Find where the given text appears and provide that cell's center as [X, Y] coordinate. 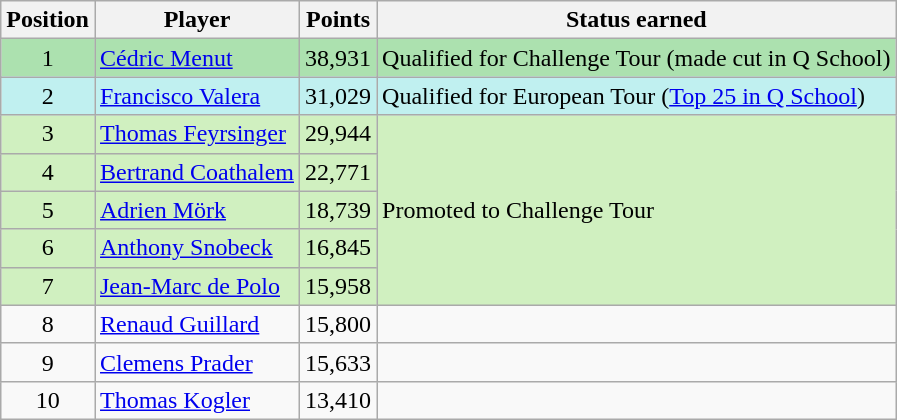
Thomas Feyrsinger [196, 134]
3 [48, 134]
Promoted to Challenge Tour [636, 210]
13,410 [338, 400]
15,800 [338, 324]
Player [196, 20]
Position [48, 20]
Status earned [636, 20]
15,958 [338, 286]
Anthony Snobeck [196, 248]
Qualified for Challenge Tour (made cut in Q School) [636, 58]
38,931 [338, 58]
15,633 [338, 362]
Adrien Mörk [196, 210]
Thomas Kogler [196, 400]
Clemens Prader [196, 362]
5 [48, 210]
Francisco Valera [196, 96]
8 [48, 324]
Renaud Guillard [196, 324]
10 [48, 400]
Qualified for European Tour (Top 25 in Q School) [636, 96]
22,771 [338, 172]
Jean-Marc de Polo [196, 286]
Points [338, 20]
18,739 [338, 210]
4 [48, 172]
29,944 [338, 134]
Bertrand Coathalem [196, 172]
Cédric Menut [196, 58]
7 [48, 286]
9 [48, 362]
2 [48, 96]
31,029 [338, 96]
16,845 [338, 248]
1 [48, 58]
6 [48, 248]
